Return (x, y) of the center of cell containing provided text 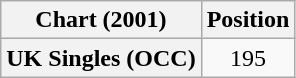
UK Singles (OCC) (101, 58)
Chart (2001) (101, 20)
Position (248, 20)
195 (248, 58)
